Detect which cell encompasses the target text, then output its (x, y) center coordinate. 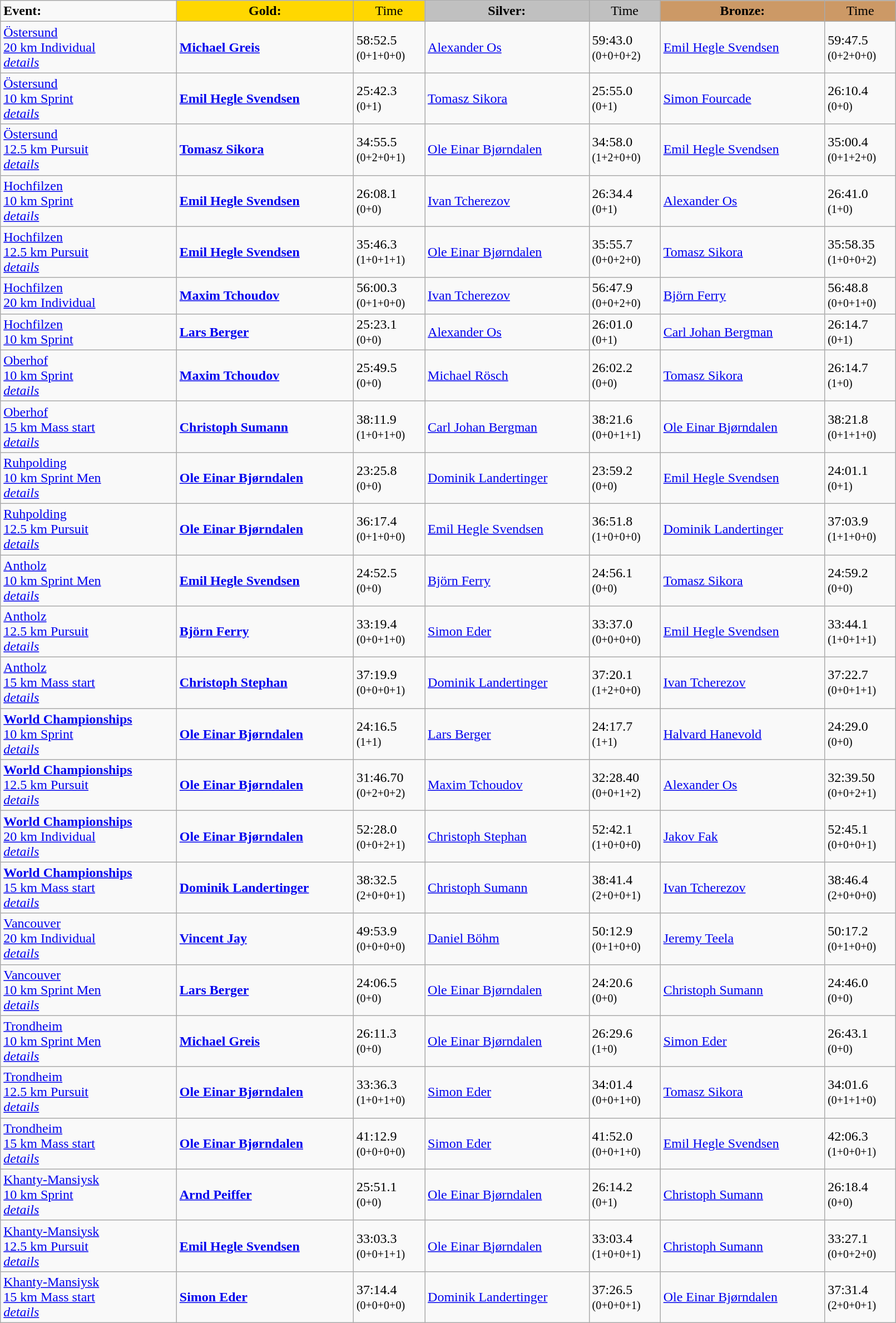
42:06.3(1+0+0+1) (860, 1143)
35:58.35(1+0+0+2) (860, 252)
Ruhpolding12.5 km Pursuitdetails (88, 529)
Antholz12.5 km Pursuitdetails (88, 632)
Michael Rösch (507, 375)
35:00.4(0+1+2+0) (860, 150)
24:06.5(0+0) (389, 990)
38:41.4(2+0+0+1) (625, 888)
26:34.4(0+1) (625, 201)
50:12.9(0+1+0+0) (625, 939)
37:22.7(0+0+1+1) (860, 683)
Khanty-Mansiysk15 km Mass startdetails (88, 1297)
26:11.3(0+0) (389, 1041)
Oberhof10 km Sprintdetails (88, 375)
26:18.4(0+0) (860, 1195)
Vancouver10 km Sprint Mendetails (88, 990)
37:20.1(1+2+0+0) (625, 683)
33:36.3(1+0+1+0) (389, 1092)
Vancouver20 km Individualdetails (88, 939)
Antholz10 km Sprint Mendetails (88, 581)
24:56.1(0+0) (625, 581)
35:46.3(1+0+1+1) (389, 252)
35:55.7(0+0+2+0) (625, 252)
26:02.2(0+0) (625, 375)
24:20.6(0+0) (625, 990)
56:47.9 (0+0+2+0) (625, 296)
Halvard Hanevold (742, 734)
52:45.1(0+0+0+1) (860, 836)
26:01.0(0+1) (625, 331)
56:00.3 (0+1+0+0) (389, 296)
38:21.8(0+1+1+0) (860, 427)
Hochfilzen 12.5 km Pursuitdetails (88, 252)
Khanty-Mansiysk12.5 km Pursuitdetails (88, 1246)
59:43.0(0+0+0+2) (625, 47)
Vincent Jay (265, 939)
37:03.9(1+1+0+0) (860, 529)
Antholz15 km Mass startdetails (88, 683)
37:14.4(0+0+0+0) (389, 1297)
World Championships12.5 km Pursuitdetails (88, 785)
58:52.5(0+1+0+0) (389, 47)
Hochfilzen10 km Sprint (88, 331)
25:55.0(0+1) (625, 98)
24:59.2(0+0) (860, 581)
26:41.0(1+0) (860, 201)
25:23.1(0+0) (389, 331)
Hochfilzen20 km Individual (88, 296)
Ruhpolding10 km Sprint Mendetails (88, 478)
33:27.1(0+0+2+0) (860, 1246)
36:17.4(0+1+0+0) (389, 529)
34:01.6(0+1+1+0) (860, 1092)
Silver: (507, 11)
38:46.4(2+0+0+0) (860, 888)
24:01.1(0+1) (860, 478)
38:21.6(0+0+1+1) (625, 427)
24:52.5(0+0) (389, 581)
33:37.0(0+0+0+0) (625, 632)
Trondheim15 km Mass startdetails (88, 1143)
World Championships15 km Mass startdetails (88, 888)
24:29.0(0+0) (860, 734)
Bronze: (742, 11)
26:14.2(0+1) (625, 1195)
36:51.8(1+0+0+0) (625, 529)
24:46.0(0+0) (860, 990)
38:11.9(1+0+1+0) (389, 427)
Jakov Fak (742, 836)
24:16.5(1+1) (389, 734)
Östersund 20 km Individualdetails (88, 47)
25:51.1(0+0) (389, 1195)
Gold: (265, 11)
52:28.0(0+0+2+1) (389, 836)
32:39.50(0+0+2+1) (860, 785)
59:47.5(0+2+0+0) (860, 47)
26:14.7(0+1) (860, 331)
25:42.3(0+1) (389, 98)
Khanty-Mansiysk10 km Sprintdetails (88, 1195)
World Championships10 km Sprintdetails (88, 734)
33:19.4(0+0+1+0) (389, 632)
26:08.1(0+0) (389, 201)
Trondheim12.5 km Pursuitdetails (88, 1092)
41:52.0(0+0+1+0) (625, 1143)
26:10.4(0+0) (860, 98)
Östersund12.5 km Pursuitdetails (88, 150)
23:59.2(0+0) (625, 478)
World Championships20 km Individualdetails (88, 836)
Event: (88, 11)
37:19.9(0+0+0+1) (389, 683)
Trondheim10 km Sprint Mendetails (88, 1041)
33:03.4(1+0+0+1) (625, 1246)
49:53.9(0+0+0+0) (389, 939)
26:29.6(1+0) (625, 1041)
34:01.4(0+0+1+0) (625, 1092)
25:49.5(0+0) (389, 375)
38:32.5(2+0+0+1) (389, 888)
37:31.4(2+0+0+1) (860, 1297)
26:43.1(0+0) (860, 1041)
24:17.7(1+1) (625, 734)
37:26.5 (0+0+0+1) (625, 1297)
Östersund10 km Sprintdetails (88, 98)
34:55.5(0+2+0+1) (389, 150)
33:03.3(0+0+1+1) (389, 1246)
50:17.2(0+1+0+0) (860, 939)
32:28.40(0+0+1+2) (625, 785)
31:46.70(0+2+0+2) (389, 785)
56:48.8(0+0+1+0) (860, 296)
34:58.0(1+2+0+0) (625, 150)
52:42.1(1+0+0+0) (625, 836)
41:12.9(0+0+0+0) (389, 1143)
26:14.7(1+0) (860, 375)
Simon Fourcade (742, 98)
Jeremy Teela (742, 939)
33:44.1(1+0+1+1) (860, 632)
Arnd Peiffer (265, 1195)
23:25.8(0+0) (389, 478)
Oberhof15 km Mass startdetails (88, 427)
Hochfilzen10 km Sprintdetails (88, 201)
Daniel Böhm (507, 939)
